From the cell containing the given text, extract its center point as [X, Y] coordinate. 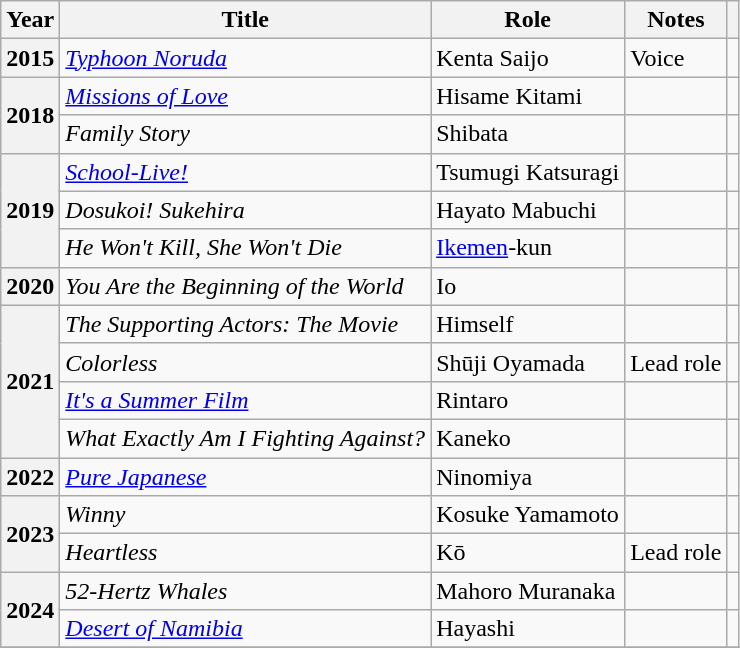
Ninomiya [528, 477]
What Exactly Am I Fighting Against? [246, 438]
It's a Summer Film [246, 400]
Hayato Mabuchi [528, 210]
The Supporting Actors: The Movie [246, 324]
You Are the Beginning of the World [246, 286]
52-Hertz Whales [246, 591]
Shūji Oyamada [528, 362]
Kō [528, 553]
Himself [528, 324]
2022 [30, 477]
Rintaro [528, 400]
Notes [676, 20]
2021 [30, 381]
2023 [30, 534]
Typhoon Noruda [246, 58]
2024 [30, 610]
Desert of Namibia [246, 629]
Io [528, 286]
Family Story [246, 134]
Kosuke Yamamoto [528, 515]
Pure Japanese [246, 477]
Shibata [528, 134]
Dosukoi! Sukehira [246, 210]
Ikemen-kun [528, 248]
Winny [246, 515]
2020 [30, 286]
Mahoro Muranaka [528, 591]
Kenta Saijo [528, 58]
Colorless [246, 362]
Hayashi [528, 629]
2018 [30, 115]
Tsumugi Katsuragi [528, 172]
Year [30, 20]
Voice [676, 58]
Kaneko [528, 438]
Title [246, 20]
Missions of Love [246, 96]
School-Live! [246, 172]
Role [528, 20]
He Won't Kill, She Won't Die [246, 248]
2015 [30, 58]
Heartless [246, 553]
2019 [30, 210]
Hisame Kitami [528, 96]
